From the cell containing the given text, extract its center point as (x, y) coordinate. 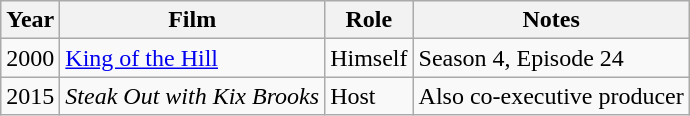
2015 (30, 96)
2000 (30, 58)
King of the Hill (192, 58)
Steak Out with Kix Brooks (192, 96)
Notes (551, 20)
Film (192, 20)
Year (30, 20)
Role (369, 20)
Season 4, Episode 24 (551, 58)
Himself (369, 58)
Also co-executive producer (551, 96)
Host (369, 96)
